Return [x, y] of the center of cell containing provided text 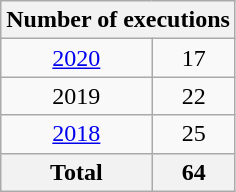
25 [194, 134]
Total [76, 172]
2020 [76, 58]
2019 [76, 96]
22 [194, 96]
Number of executions [118, 20]
17 [194, 58]
64 [194, 172]
2018 [76, 134]
